Find where the given text appears and provide that cell's center as (x, y) coordinate. 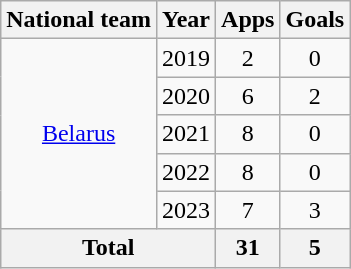
2022 (186, 172)
Apps (248, 20)
7 (248, 210)
Year (186, 20)
31 (248, 248)
National team (79, 20)
2019 (186, 58)
Goals (315, 20)
5 (315, 248)
2023 (186, 210)
2020 (186, 96)
Belarus (79, 134)
3 (315, 210)
Total (108, 248)
2021 (186, 134)
6 (248, 96)
